For the text-containing cell, return its midpoint in (x, y) coordinate format. 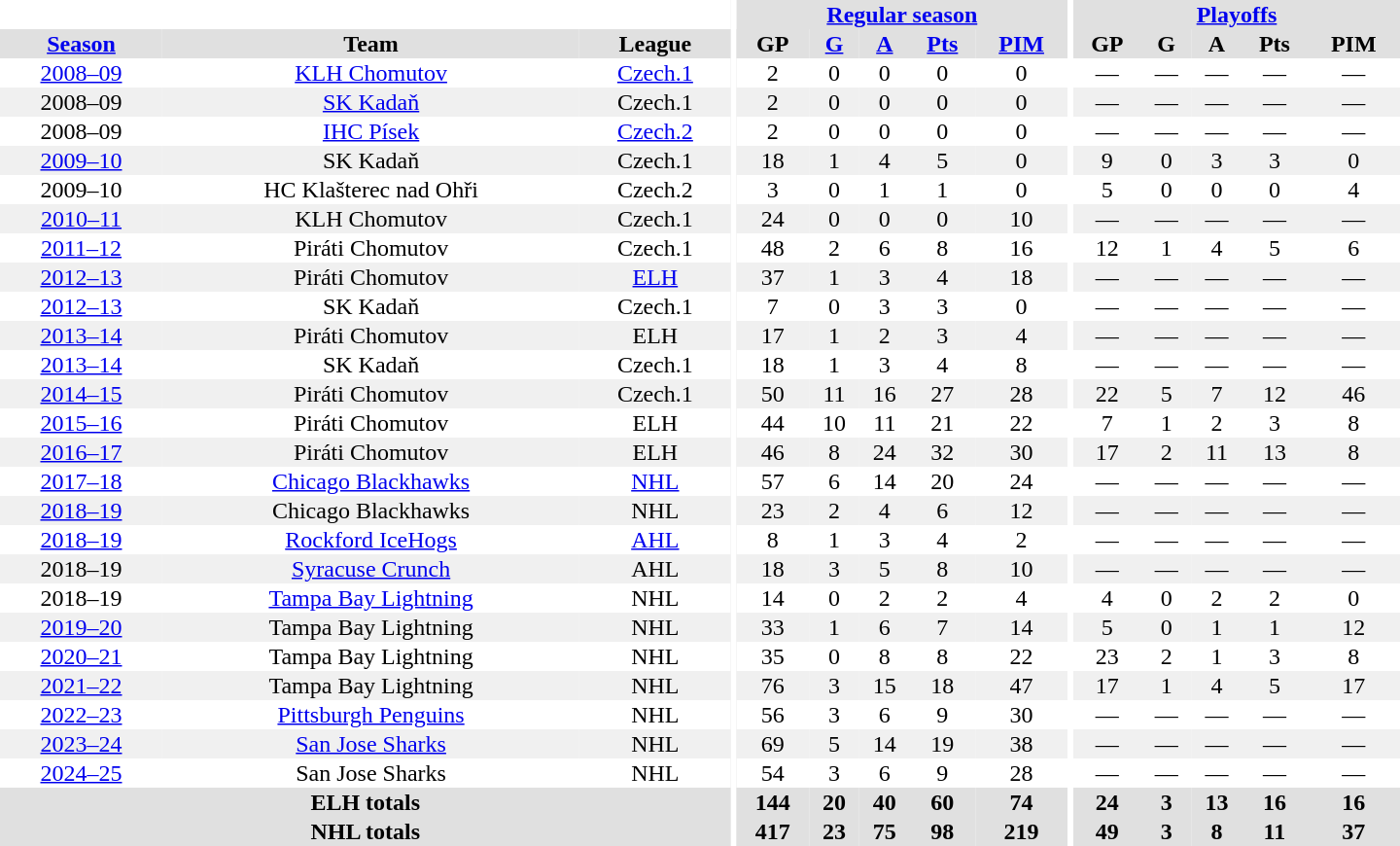
54 (772, 773)
Rockford IceHogs (371, 540)
2024–25 (82, 773)
19 (943, 744)
Regular season (902, 15)
Team (371, 44)
27 (943, 394)
2023–24 (82, 744)
219 (1021, 831)
ELH totals (366, 802)
IHC Písek (371, 131)
56 (772, 715)
48 (772, 248)
33 (772, 627)
60 (943, 802)
69 (772, 744)
NHL totals (366, 831)
76 (772, 686)
Playoffs (1237, 15)
47 (1021, 686)
2021–22 (82, 686)
League (655, 44)
98 (943, 831)
2017–18 (82, 481)
35 (772, 656)
44 (772, 423)
49 (1107, 831)
417 (772, 831)
57 (772, 481)
50 (772, 394)
2014–15 (82, 394)
2022–23 (82, 715)
32 (943, 452)
2011–12 (82, 248)
Syracuse Crunch (371, 569)
144 (772, 802)
2020–21 (82, 656)
Pittsburgh Penguins (371, 715)
Season (82, 44)
HC Klašterec nad Ohři (371, 190)
21 (943, 423)
2016–17 (82, 452)
40 (885, 802)
75 (885, 831)
15 (885, 686)
74 (1021, 802)
2015–16 (82, 423)
2010–11 (82, 219)
2019–20 (82, 627)
38 (1021, 744)
